Pinpoint the cell where the given text exists, returning its (x, y) midpoint coordinate. 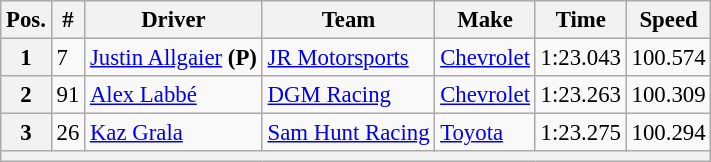
3 (26, 133)
# (68, 20)
Kaz Grala (174, 133)
1:23.263 (580, 95)
100.574 (668, 58)
Team (348, 20)
7 (68, 58)
Driver (174, 20)
DGM Racing (348, 95)
91 (68, 95)
2 (26, 95)
26 (68, 133)
Sam Hunt Racing (348, 133)
Speed (668, 20)
1:23.275 (580, 133)
1 (26, 58)
Toyota (485, 133)
Alex Labbé (174, 95)
Pos. (26, 20)
1:23.043 (580, 58)
Time (580, 20)
100.309 (668, 95)
Make (485, 20)
Justin Allgaier (P) (174, 58)
100.294 (668, 133)
JR Motorsports (348, 58)
